Scan for the cell matching the given text and deliver its (X, Y) coordinate at center. 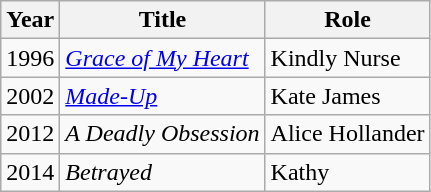
Kathy (348, 172)
Kate James (348, 96)
Made-Up (162, 96)
2002 (30, 96)
Alice Hollander (348, 134)
Year (30, 20)
A Deadly Obsession (162, 134)
1996 (30, 58)
Betrayed (162, 172)
2014 (30, 172)
2012 (30, 134)
Grace of My Heart (162, 58)
Role (348, 20)
Title (162, 20)
Kindly Nurse (348, 58)
